Identify which cell holds the provided text, then report its [X, Y] central coordinate. 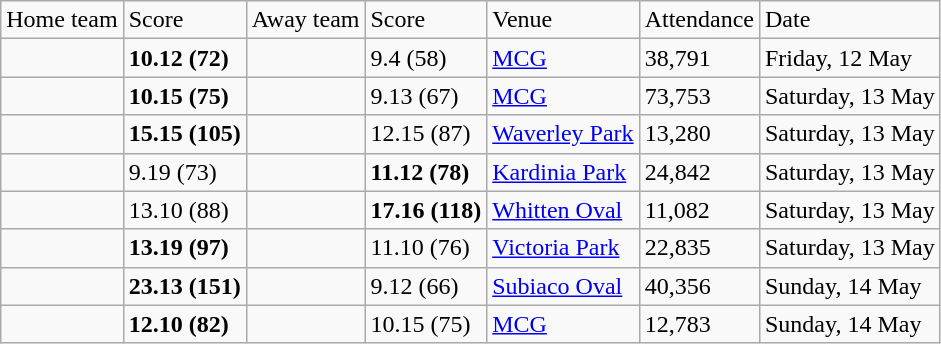
17.16 (118) [426, 210]
13.10 (88) [184, 210]
Venue [563, 20]
Date [850, 20]
Away team [306, 20]
38,791 [699, 58]
73,753 [699, 96]
10.12 (72) [184, 58]
13,280 [699, 134]
12.10 (82) [184, 324]
11.12 (78) [426, 172]
9.12 (66) [426, 286]
Subiaco Oval [563, 286]
12.15 (87) [426, 134]
Kardinia Park [563, 172]
9.19 (73) [184, 172]
Friday, 12 May [850, 58]
Waverley Park [563, 134]
Victoria Park [563, 248]
15.15 (105) [184, 134]
11,082 [699, 210]
Home team [62, 20]
9.13 (67) [426, 96]
Whitten Oval [563, 210]
12,783 [699, 324]
9.4 (58) [426, 58]
40,356 [699, 286]
13.19 (97) [184, 248]
23.13 (151) [184, 286]
11.10 (76) [426, 248]
Attendance [699, 20]
22,835 [699, 248]
24,842 [699, 172]
